Extract the [x, y] coordinate from the center of the cell holding the provided text.  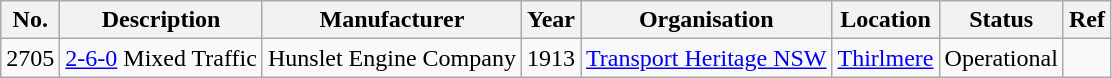
No. [30, 20]
2-6-0 Mixed Traffic [162, 58]
Status [1001, 20]
Organisation [706, 20]
2705 [30, 58]
Transport Heritage NSW [706, 58]
Ref [1086, 20]
Year [550, 20]
Thirlmere [886, 58]
Location [886, 20]
Hunslet Engine Company [392, 58]
Manufacturer [392, 20]
Description [162, 20]
Operational [1001, 58]
1913 [550, 58]
